From the cell containing the given text, extract its center point as (x, y) coordinate. 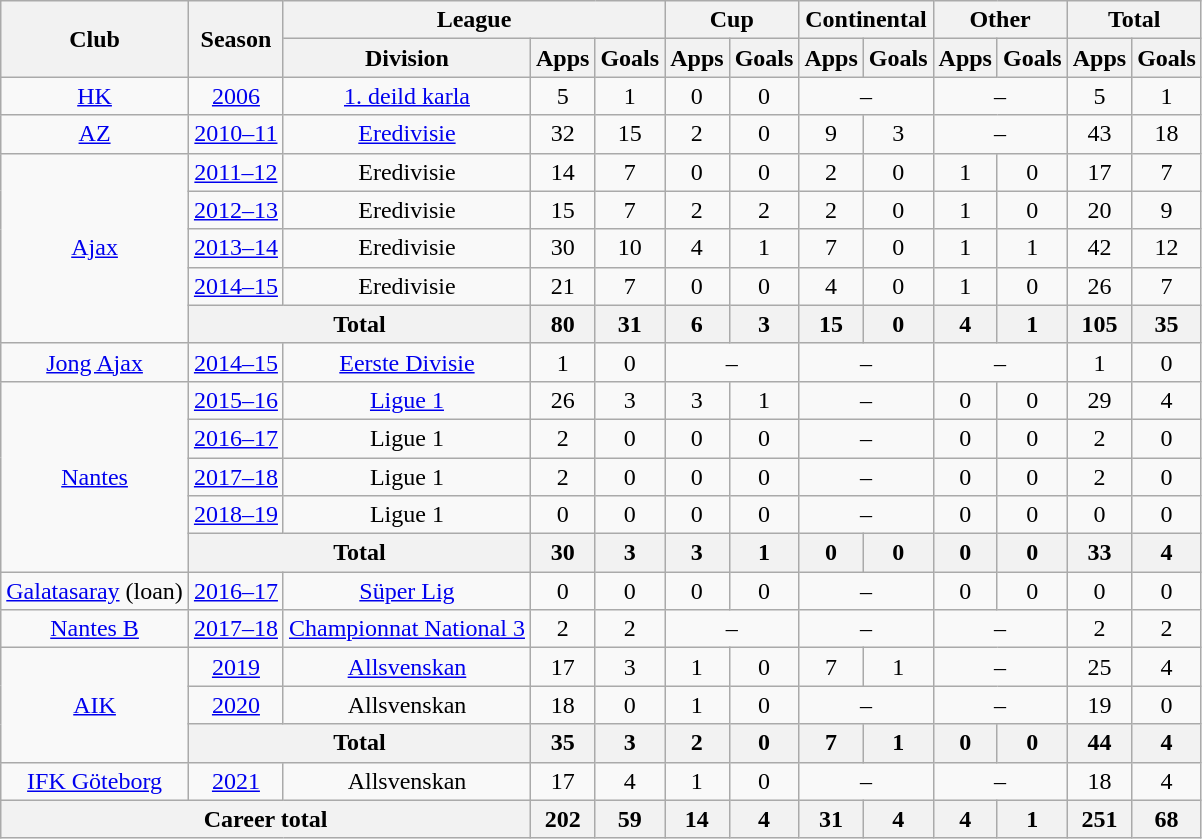
21 (562, 286)
HK (95, 96)
202 (562, 819)
32 (562, 134)
2019 (236, 667)
2011–12 (236, 172)
IFK Göteborg (95, 781)
2015–16 (236, 400)
1. deild karla (406, 96)
2012–13 (236, 210)
Süper Lig (406, 591)
33 (1099, 553)
Eerste Divisie (406, 362)
42 (1099, 248)
Cup (732, 20)
Season (236, 39)
2020 (236, 705)
68 (1167, 819)
29 (1099, 400)
Jong Ajax (95, 362)
AZ (95, 134)
Other (1000, 20)
League (474, 20)
44 (1099, 743)
2021 (236, 781)
Division (406, 58)
2018–19 (236, 515)
2010–11 (236, 134)
Club (95, 39)
Nantes B (95, 629)
Galatasaray (loan) (95, 591)
2006 (236, 96)
20 (1099, 210)
Championnat National 3 (406, 629)
12 (1167, 248)
10 (630, 248)
AIK (95, 705)
251 (1099, 819)
Career total (266, 819)
6 (697, 324)
59 (630, 819)
Nantes (95, 476)
80 (562, 324)
25 (1099, 667)
43 (1099, 134)
19 (1099, 705)
2013–14 (236, 248)
Continental (866, 20)
Ajax (95, 248)
105 (1099, 324)
